Output the [x, y] coordinate of the center of the cell containing the given text.  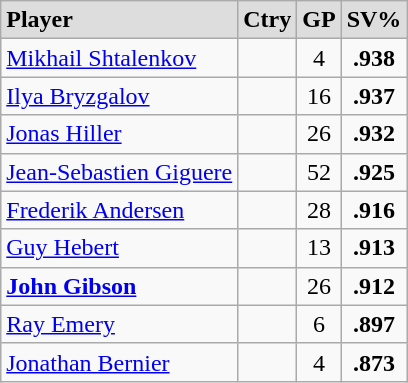
.916 [374, 210]
13 [319, 248]
28 [319, 210]
Ctry [268, 20]
Jonas Hiller [120, 134]
John Gibson [120, 286]
Ilya Bryzgalov [120, 96]
Player [120, 20]
Jonathan Bernier [120, 362]
.938 [374, 58]
Mikhail Shtalenkov [120, 58]
.912 [374, 286]
6 [319, 324]
Ray Emery [120, 324]
.897 [374, 324]
Jean-Sebastien Giguere [120, 172]
52 [319, 172]
.913 [374, 248]
.937 [374, 96]
16 [319, 96]
.932 [374, 134]
Guy Hebert [120, 248]
Frederik Andersen [120, 210]
SV% [374, 20]
.925 [374, 172]
.873 [374, 362]
GP [319, 20]
